Provide the (X, Y) coordinate of the cell's center where the given text is located.  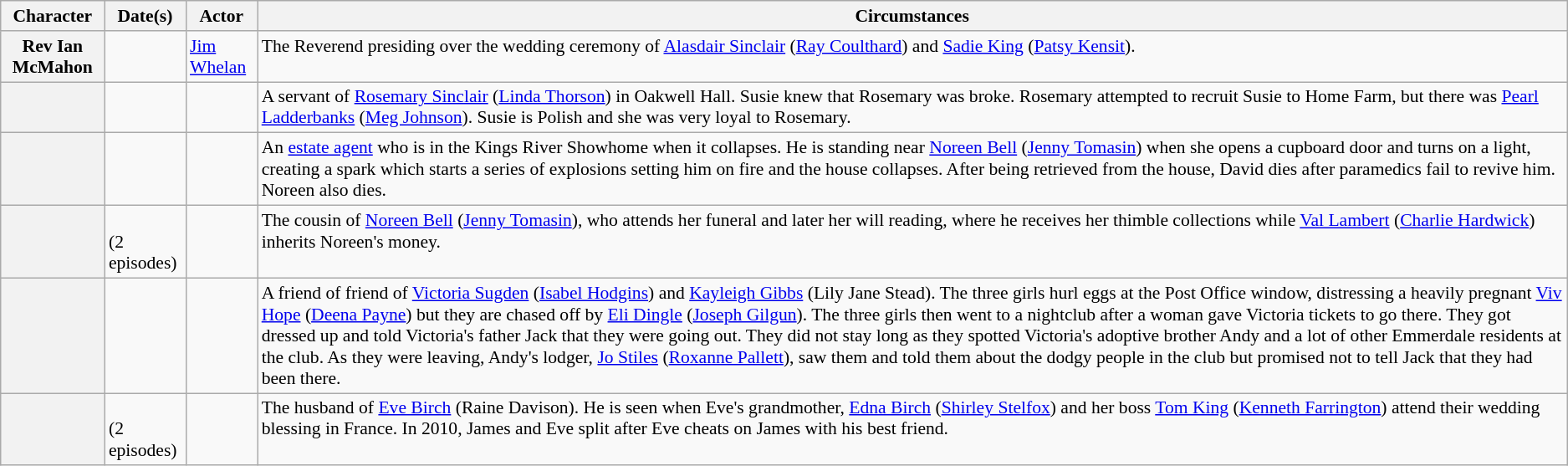
Jim Whelan (222, 57)
Actor (222, 16)
Character (53, 16)
Circumstances (912, 16)
Rev Ian McMahon (53, 57)
Date(s) (146, 16)
The Reverend presiding over the wedding ceremony of Alasdair Sinclair (Ray Coulthard) and Sadie King (Patsy Kensit). (912, 57)
